Extract the (x, y) coordinate from the center of the cell holding the provided text.  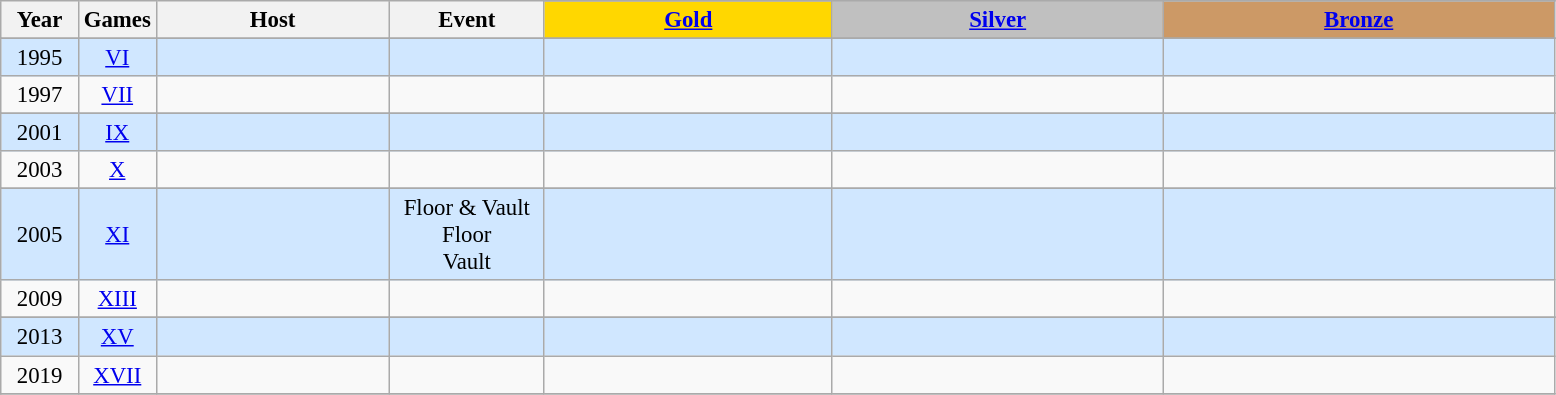
IX (117, 133)
Host (272, 20)
2009 (40, 299)
Event (466, 20)
XIII (117, 299)
2013 (40, 337)
2001 (40, 133)
XV (117, 337)
1997 (40, 95)
Games (117, 20)
2019 (40, 375)
Silver (998, 20)
Year (40, 20)
Bronze (1358, 20)
VI (117, 58)
VII (117, 95)
2005 (40, 235)
2003 (40, 170)
X (117, 170)
XVII (117, 375)
XI (117, 235)
Gold (688, 20)
Floor & Vault Floor Vault (466, 235)
1995 (40, 58)
